From the cell containing the given text, extract its center point as (X, Y) coordinate. 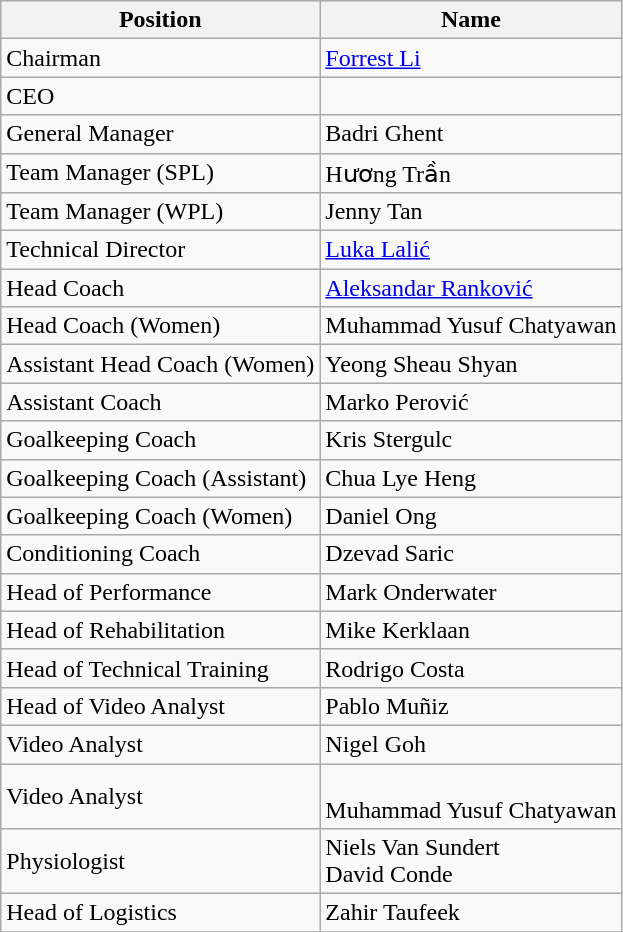
Kris Stergulc (471, 440)
Niels Van Sundert David Conde (471, 862)
Mark Onderwater (471, 592)
CEO (160, 96)
Yeong Sheau Shyan (471, 364)
Head of Performance (160, 592)
Head Coach (160, 288)
Nigel Goh (471, 744)
Badri Ghent (471, 134)
Mike Kerklaan (471, 630)
Chua Lye Heng (471, 478)
Physiologist (160, 862)
Goalkeeping Coach (Assistant) (160, 478)
Zahir Taufeek (471, 913)
Goalkeeping Coach (160, 440)
Pablo Muñiz (471, 706)
Head of Video Analyst (160, 706)
General Manager (160, 134)
Head Coach (Women) (160, 326)
Assistant Head Coach (Women) (160, 364)
Dzevad Saric (471, 554)
Goalkeeping Coach (Women) (160, 516)
Team Manager (WPL) (160, 212)
Marko Perović (471, 402)
Head of Technical Training (160, 668)
Name (471, 20)
Assistant Coach (160, 402)
Position (160, 20)
Forrest Li (471, 58)
Head of Logistics (160, 913)
Head of Rehabilitation (160, 630)
Jenny Tan (471, 212)
Daniel Ong (471, 516)
Conditioning Coach (160, 554)
Chairman (160, 58)
Technical Director (160, 250)
Team Manager (SPL) (160, 173)
Rodrigo Costa (471, 668)
Hương Trần (471, 173)
Luka Lalić (471, 250)
Aleksandar Ranković (471, 288)
